Locate the cell with the specified text and output its [X, Y] center coordinate. 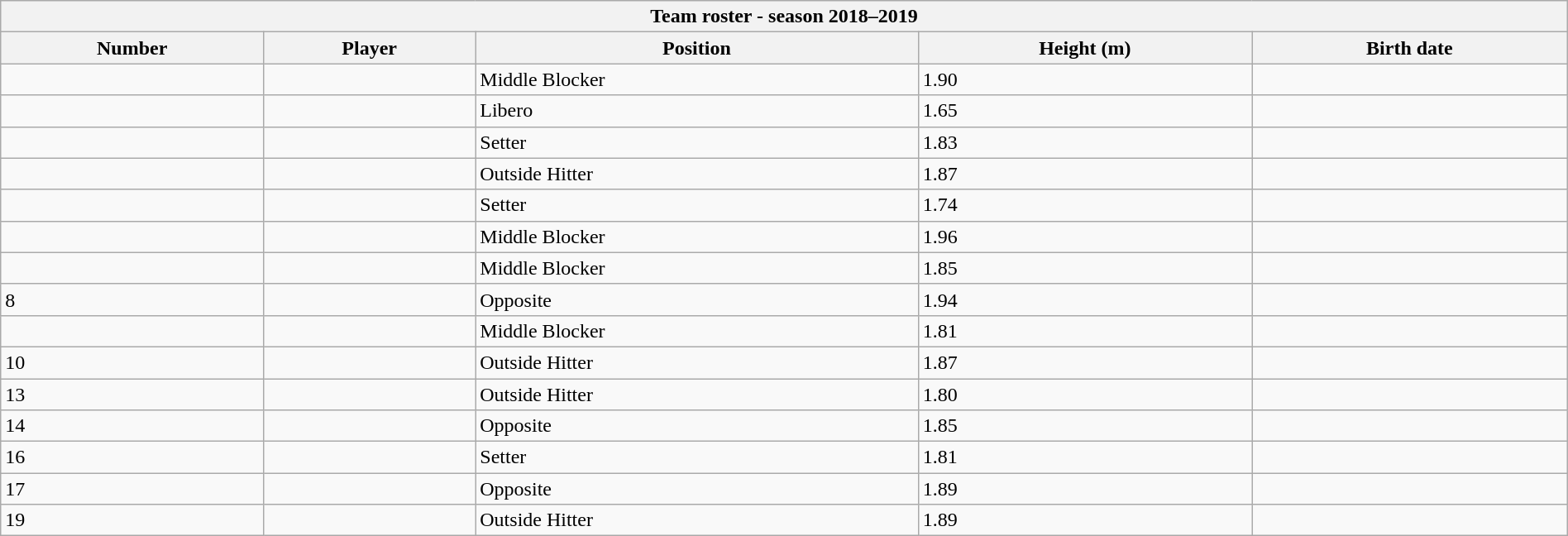
Player [370, 48]
1.80 [1085, 395]
Number [132, 48]
Position [696, 48]
1.65 [1085, 111]
Team roster - season 2018–2019 [784, 17]
8 [132, 299]
Height (m) [1085, 48]
10 [132, 362]
19 [132, 520]
14 [132, 426]
16 [132, 457]
1.94 [1085, 299]
17 [132, 489]
13 [132, 395]
Libero [696, 111]
Birth date [1410, 48]
1.90 [1085, 79]
1.96 [1085, 237]
1.74 [1085, 205]
1.83 [1085, 142]
